Locate the cell with the specified text and output its (X, Y) center coordinate. 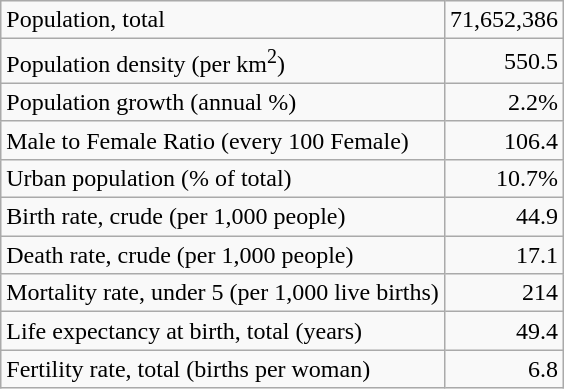
Male to Female Ratio (every 100 Female) (223, 140)
Life expectancy at birth, total (years) (223, 331)
Population growth (annual %) (223, 102)
49.4 (504, 331)
Birth rate, crude (per 1,000 people) (223, 217)
Population density (per km2) (223, 62)
17.1 (504, 255)
Urban population (% of total) (223, 178)
Death rate, crude (per 1,000 people) (223, 255)
214 (504, 293)
44.9 (504, 217)
6.8 (504, 369)
2.2% (504, 102)
106.4 (504, 140)
550.5 (504, 62)
Mortality rate, under 5 (per 1,000 live births) (223, 293)
71,652,386 (504, 20)
Population, total (223, 20)
10.7% (504, 178)
Fertility rate, total (births per woman) (223, 369)
